Determine the [x, y] coordinate at the center of the cell enclosing the given text.  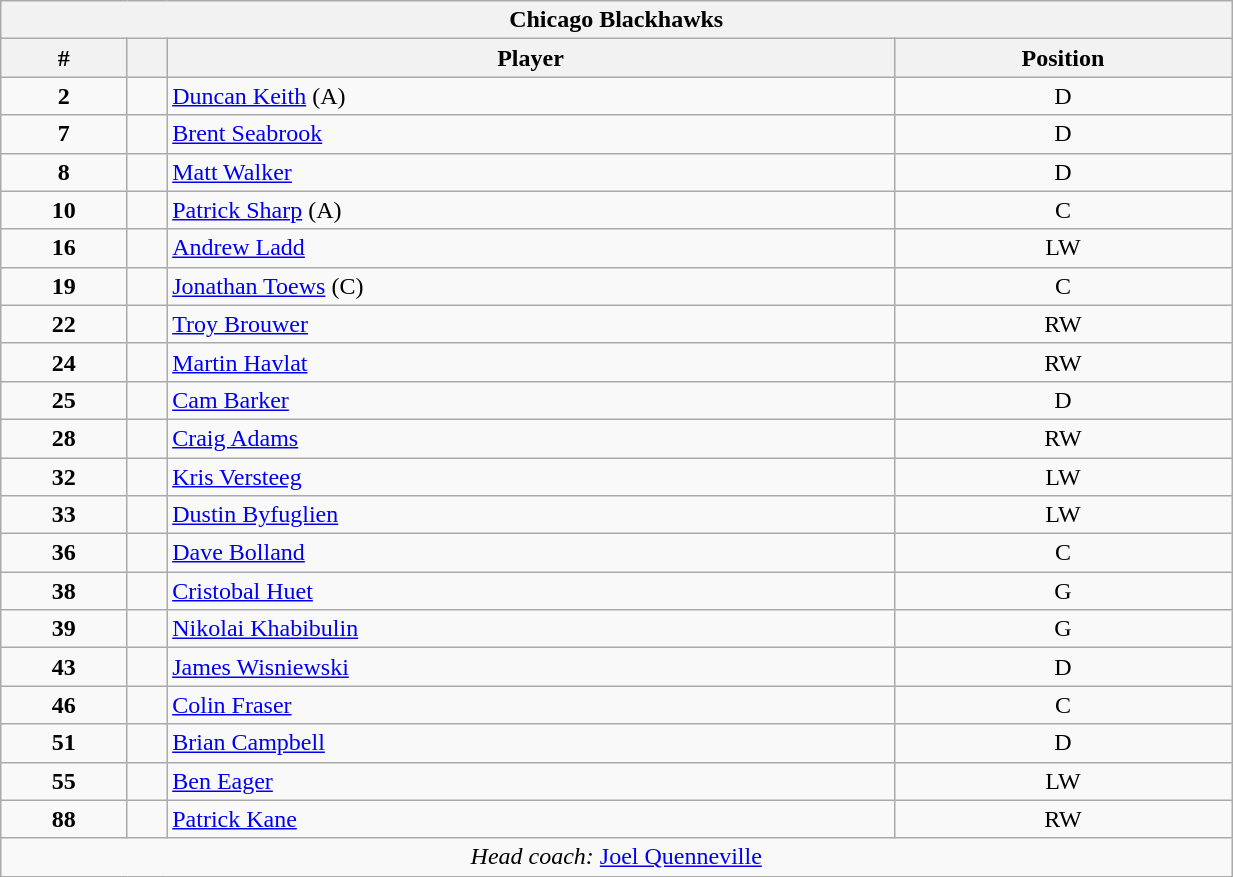
39 [64, 629]
Position [1062, 58]
33 [64, 515]
Chicago Blackhawks [616, 20]
Dustin Byfuglien [531, 515]
16 [64, 248]
Craig Adams [531, 438]
Jonathan Toews (C) [531, 286]
46 [64, 705]
24 [64, 362]
10 [64, 210]
# [64, 58]
Troy Brouwer [531, 324]
22 [64, 324]
Matt Walker [531, 172]
James Wisniewski [531, 667]
2 [64, 96]
Head coach: Joel Quenneville [616, 857]
Martin Havlat [531, 362]
43 [64, 667]
Duncan Keith (A) [531, 96]
32 [64, 477]
Brian Campbell [531, 743]
Brent Seabrook [531, 134]
Patrick Kane [531, 819]
19 [64, 286]
Kris Versteeg [531, 477]
Dave Bolland [531, 553]
7 [64, 134]
Ben Eager [531, 781]
Cristobal Huet [531, 591]
8 [64, 172]
Andrew Ladd [531, 248]
55 [64, 781]
Patrick Sharp (A) [531, 210]
Nikolai Khabibulin [531, 629]
51 [64, 743]
Player [531, 58]
38 [64, 591]
Colin Fraser [531, 705]
Cam Barker [531, 400]
25 [64, 400]
36 [64, 553]
88 [64, 819]
28 [64, 438]
